Extract the [x, y] coordinate from the center of the cell holding the provided text.  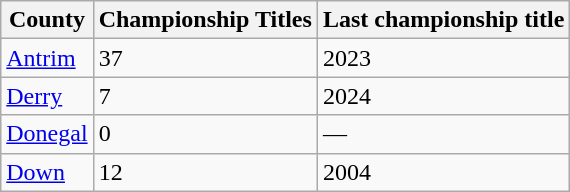
Down [47, 172]
Last championship title [443, 20]
Antrim [47, 58]
2024 [443, 96]
2023 [443, 58]
Donegal [47, 134]
37 [205, 58]
Derry [47, 96]
County [47, 20]
0 [205, 134]
Championship Titles [205, 20]
7 [205, 96]
12 [205, 172]
2004 [443, 172]
— [443, 134]
